Find where the given text appears and provide that cell's center as (x, y) coordinate. 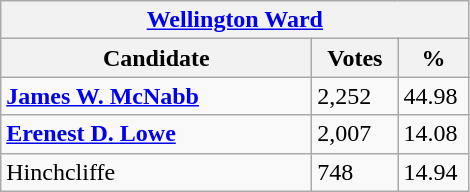
44.98 (434, 96)
2,252 (355, 96)
Erenest D. Lowe (156, 134)
748 (355, 172)
Candidate (156, 58)
2,007 (355, 134)
James W. McNabb (156, 96)
14.08 (434, 134)
Wellington Ward (235, 20)
14.94 (434, 172)
Votes (355, 58)
Hinchcliffe (156, 172)
% (434, 58)
